Provide the (x, y) coordinate of the cell's center where the given text is located.  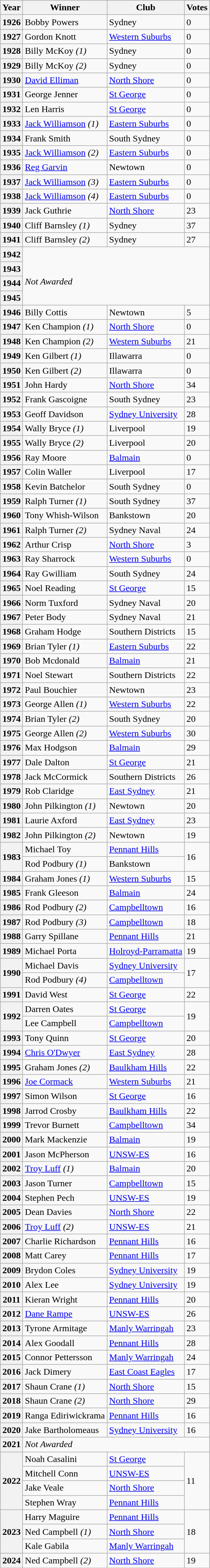
1980 (11, 806)
1991 (11, 994)
1973 (11, 704)
1930 (11, 80)
Jack Williamson (3) (65, 182)
Tyrone Armitage (65, 1328)
1968 (11, 631)
1952 (11, 399)
Kieran Wright (65, 1299)
Jack McCormick (65, 777)
2013 (11, 1328)
Noel Reading (65, 588)
1958 (11, 487)
Gordon Knott (65, 37)
Brydon Coles (65, 1270)
John Pilkington (1) (65, 806)
1967 (11, 617)
2004 (11, 1198)
1934 (11, 138)
2018 (11, 1401)
1945 (11, 298)
1935 (11, 153)
Frank Gleeson (65, 893)
Ken Gilbert (1) (65, 356)
Trevor Burnett (65, 1125)
1982 (11, 835)
2024 (11, 1560)
1960 (11, 516)
1927 (11, 37)
Shaun Crane (2) (65, 1401)
1985 (11, 893)
2015 (11, 1358)
Noah Casalini (65, 1459)
Ken Gilbert (2) (65, 370)
1954 (11, 429)
Wally Bryce (2) (65, 443)
Cliff Barnsley (2) (65, 240)
Colin Waller (65, 472)
Lee Campbell (65, 1023)
Rod Podbury (2) (65, 908)
2007 (11, 1241)
2010 (11, 1285)
Michael Toy (65, 849)
Peter Body (65, 617)
Jake Bartholomeaus (65, 1430)
1972 (11, 690)
1956 (11, 458)
Billy McKoy (1) (65, 51)
Shaun Crane (1) (65, 1386)
Chris O'Dwyer (65, 1052)
Troy Luff (1) (65, 1169)
30 (197, 733)
1988 (11, 937)
Bobby Powers (65, 22)
1965 (11, 588)
Norm Tuxford (65, 602)
Graham Jones (1) (65, 878)
Cliff Barnsley (1) (65, 225)
1975 (11, 733)
1955 (11, 443)
1933 (11, 124)
2008 (11, 1256)
Jack Guthrie (65, 211)
Graham Jones (2) (65, 1067)
Jason McPherson (65, 1154)
11 (197, 1481)
Rod Podbury (3) (65, 922)
1936 (11, 167)
1946 (11, 312)
1962 (11, 545)
George Jenner (65, 95)
1948 (11, 341)
Stephen Pech (65, 1198)
Winner (65, 8)
1943 (11, 269)
Jarrod Crosby (65, 1111)
1947 (11, 327)
Noel Stewart (65, 675)
East Coast Eagles (146, 1372)
Geoff Davidson (65, 414)
2001 (11, 1154)
1938 (11, 196)
1974 (11, 719)
Simon Wilson (65, 1096)
Arthur Crisp (65, 545)
Alex Goodall (65, 1343)
Brian Tyler (1) (65, 646)
Alex Lee (65, 1285)
Wally Bryce (1) (65, 429)
Graham Hodge (65, 631)
Rob Claridge (65, 791)
2023 (11, 1531)
Jack Williamson (4) (65, 196)
5 (197, 312)
1961 (11, 530)
1932 (11, 109)
2005 (11, 1212)
John Hardy (65, 385)
1978 (11, 777)
1939 (11, 211)
Votes (197, 8)
1953 (11, 414)
Ranga Ediriwickrama (65, 1415)
1964 (11, 574)
Matt Carey (65, 1256)
Ralph Turner (2) (65, 530)
2022 (11, 1481)
Tony Quinn (65, 1038)
Frank Smith (65, 138)
2003 (11, 1183)
Dane Rampe (65, 1314)
1942 (11, 254)
Year (11, 8)
1949 (11, 356)
Michael Davis (65, 966)
Club (146, 8)
1998 (11, 1111)
1995 (11, 1067)
2011 (11, 1299)
1999 (11, 1125)
2014 (11, 1343)
Holroyd-Parramatta (146, 951)
1951 (11, 385)
Ray Sharrock (65, 559)
Dean Davies (65, 1212)
1969 (11, 646)
Bob Mcdonald (65, 661)
Michael Porta (65, 951)
2002 (11, 1169)
2006 (11, 1227)
1937 (11, 182)
27 (197, 240)
2020 (11, 1430)
2012 (11, 1314)
1983 (11, 856)
George Allen (1) (65, 704)
1931 (11, 95)
1994 (11, 1052)
1990 (11, 973)
1971 (11, 675)
1993 (11, 1038)
Len Harris (65, 109)
2009 (11, 1270)
Ken Champion (1) (65, 327)
Ray Moore (65, 458)
Jason Turner (65, 1183)
1959 (11, 501)
Jack Williamson (1) (65, 124)
Harry Maguire (65, 1517)
Charlie Richardson (65, 1241)
Billy Cottis (65, 312)
Mitchell Conn (65, 1473)
Brian Tyler (2) (65, 719)
Ned Campbell (1) (65, 1531)
1970 (11, 661)
2000 (11, 1140)
1957 (11, 472)
1984 (11, 878)
Jake Veale (65, 1488)
1992 (11, 1016)
1977 (11, 762)
David West (65, 994)
2017 (11, 1386)
George Allen (2) (65, 733)
1963 (11, 559)
Max Hodgson (65, 748)
1979 (11, 791)
1966 (11, 602)
1941 (11, 240)
Ken Champion (2) (65, 341)
3 (197, 545)
1997 (11, 1096)
Connor Pettersson (65, 1358)
1928 (11, 51)
Ralph Turner (1) (65, 501)
1987 (11, 922)
Kevin Batchelor (65, 487)
1996 (11, 1081)
1926 (11, 22)
Kale Gabila (65, 1546)
1976 (11, 748)
Ned Campbell (2) (65, 1560)
Ray Gwilliam (65, 574)
Billy McKoy (2) (65, 66)
1989 (11, 951)
Troy Luff (2) (65, 1227)
Laurie Axford (65, 820)
1950 (11, 370)
Darren Oates (65, 1009)
Rod Podbury (4) (65, 980)
Mark Mackenzie (65, 1140)
Joe Cormack (65, 1081)
David Elliman (65, 80)
John Pilkington (2) (65, 835)
Rod Podbury (1) (65, 864)
1981 (11, 820)
Jack Dimery (65, 1372)
Reg Garvin (65, 167)
Dale Dalton (65, 762)
Garry Spillane (65, 937)
2019 (11, 1415)
Stephen Wray (65, 1502)
2016 (11, 1372)
1986 (11, 908)
Jack Williamson (2) (65, 153)
1940 (11, 225)
1929 (11, 66)
Tony Whish-Wilson (65, 516)
Paul Bouchier (65, 690)
1944 (11, 283)
Frank Gascoigne (65, 399)
2021 (11, 1444)
